Locate the cell with the specified text and output its [X, Y] center coordinate. 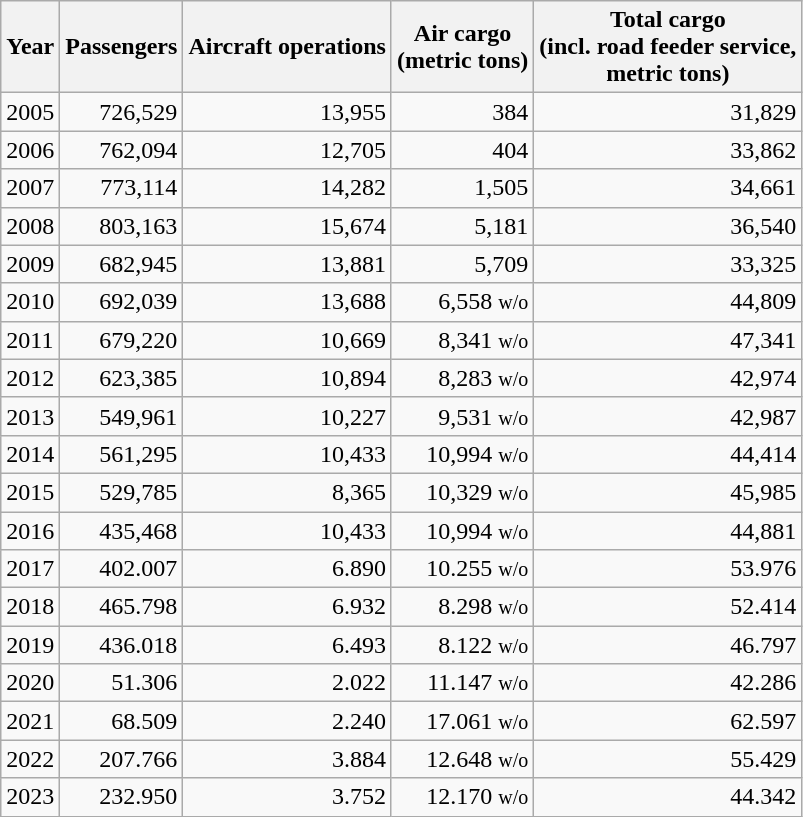
561,295 [122, 454]
8,283 w/o [462, 378]
44,881 [668, 531]
13,881 [288, 264]
13,955 [288, 112]
10,669 [288, 340]
45,985 [668, 492]
44.342 [668, 797]
2008 [30, 226]
3.884 [288, 759]
44,809 [668, 302]
2010 [30, 302]
623,385 [122, 378]
5,709 [462, 264]
14,282 [288, 188]
Total cargo(incl. road feeder service,metric tons) [668, 47]
2.240 [288, 721]
2016 [30, 531]
15,674 [288, 226]
13,688 [288, 302]
679,220 [122, 340]
2013 [30, 416]
436.018 [122, 645]
2.022 [288, 683]
2006 [30, 150]
2017 [30, 569]
Aircraft operations [288, 47]
2012 [30, 378]
36,540 [668, 226]
8.298 w/o [462, 607]
692,039 [122, 302]
42.286 [668, 683]
726,529 [122, 112]
2019 [30, 645]
2023 [30, 797]
2021 [30, 721]
2005 [30, 112]
Passengers [122, 47]
9,531 w/o [462, 416]
10.255 w/o [462, 569]
232.950 [122, 797]
12,705 [288, 150]
52.414 [668, 607]
8.122 w/o [462, 645]
682,945 [122, 264]
465.798 [122, 607]
Year [30, 47]
6,558 w/o [462, 302]
8,365 [288, 492]
33,862 [668, 150]
404 [462, 150]
3.752 [288, 797]
46.797 [668, 645]
773,114 [122, 188]
384 [462, 112]
2011 [30, 340]
2020 [30, 683]
51.306 [122, 683]
803,163 [122, 226]
1,505 [462, 188]
10,227 [288, 416]
34,661 [668, 188]
207.766 [122, 759]
529,785 [122, 492]
2015 [30, 492]
10,329 w/o [462, 492]
549,961 [122, 416]
31,829 [668, 112]
435,468 [122, 531]
2022 [30, 759]
5,181 [462, 226]
6.932 [288, 607]
Air cargo(metric tons) [462, 47]
62.597 [668, 721]
2007 [30, 188]
6.493 [288, 645]
17.061 w/o [462, 721]
42,987 [668, 416]
2014 [30, 454]
11.147 w/o [462, 683]
10,894 [288, 378]
12.648 w/o [462, 759]
2009 [30, 264]
55.429 [668, 759]
47,341 [668, 340]
44,414 [668, 454]
6.890 [288, 569]
12.170 w/o [462, 797]
8,341 w/o [462, 340]
762,094 [122, 150]
33,325 [668, 264]
42,974 [668, 378]
53.976 [668, 569]
402.007 [122, 569]
2018 [30, 607]
68.509 [122, 721]
